Search for the cell housing the specified text and yield its (X, Y) center coordinate. 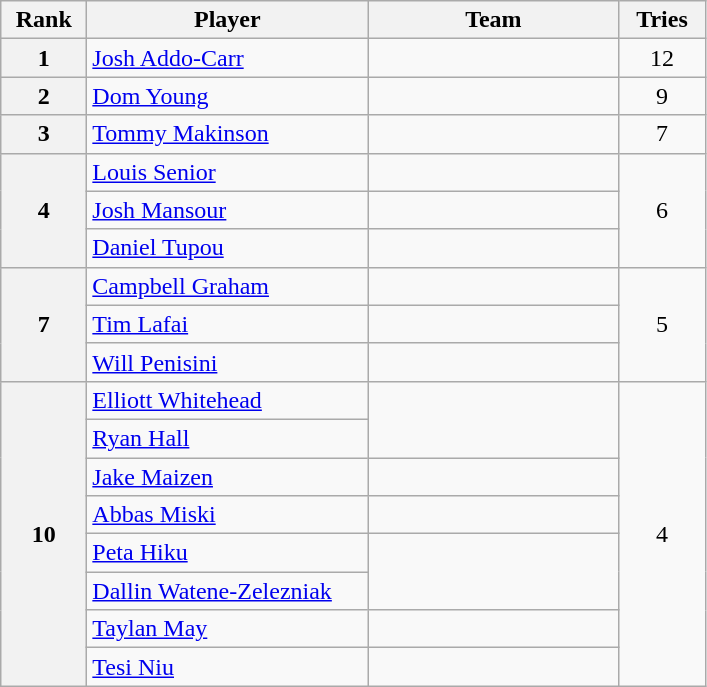
Josh Addo-Carr (228, 58)
Louis Senior (228, 172)
10 (44, 533)
Tommy Makinson (228, 134)
Abbas Miski (228, 515)
Dallin Watene-Zelezniak (228, 591)
Rank (44, 20)
1 (44, 58)
9 (662, 96)
6 (662, 210)
Player (228, 20)
Will Penisini (228, 362)
3 (44, 134)
Taylan May (228, 629)
Josh Mansour (228, 210)
Campbell Graham (228, 286)
Team (494, 20)
Elliott Whitehead (228, 400)
Peta Hiku (228, 553)
Tesi Niu (228, 667)
Ryan Hall (228, 438)
12 (662, 58)
5 (662, 324)
Dom Young (228, 96)
Jake Maizen (228, 477)
2 (44, 96)
Tim Lafai (228, 324)
Daniel Tupou (228, 248)
Tries (662, 20)
